Identify which cell holds the provided text, then report its [x, y] central coordinate. 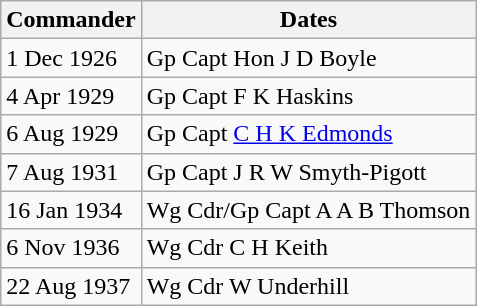
Dates [308, 20]
22 Aug 1937 [71, 286]
6 Aug 1929 [71, 134]
1 Dec 1926 [71, 58]
Gp Capt J R W Smyth-Pigott [308, 172]
Wg Cdr W Underhill [308, 286]
Commander [71, 20]
7 Aug 1931 [71, 172]
Wg Cdr C H Keith [308, 248]
Gp Capt Hon J D Boyle [308, 58]
Gp Capt C H K Edmonds [308, 134]
6 Nov 1936 [71, 248]
4 Apr 1929 [71, 96]
Gp Capt F K Haskins [308, 96]
Wg Cdr/Gp Capt A A B Thomson [308, 210]
16 Jan 1934 [71, 210]
